Return [X, Y] of the center of cell containing provided text 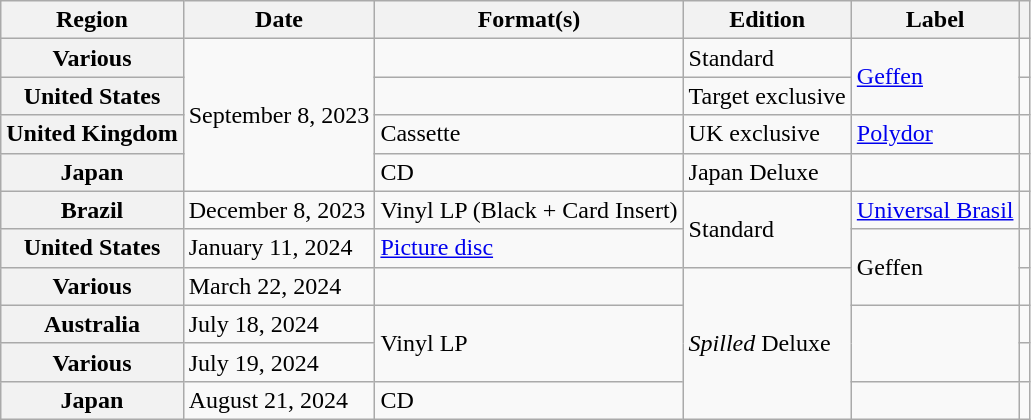
Vinyl LP (Black + Card Insert) [529, 210]
Polydor [935, 134]
Vinyl LP [529, 343]
Format(s) [529, 20]
December 8, 2023 [279, 210]
January 11, 2024 [279, 248]
Date [279, 20]
Label [935, 20]
July 19, 2024 [279, 362]
Japan Deluxe [767, 172]
Target exclusive [767, 96]
July 18, 2024 [279, 324]
United Kingdom [92, 134]
September 8, 2023 [279, 115]
Picture disc [529, 248]
Edition [767, 20]
Cassette [529, 134]
Spilled Deluxe [767, 343]
Region [92, 20]
Australia [92, 324]
Brazil [92, 210]
August 21, 2024 [279, 400]
March 22, 2024 [279, 286]
UK exclusive [767, 134]
Universal Brasil [935, 210]
